Pinpoint the cell where the given text exists, returning its (x, y) midpoint coordinate. 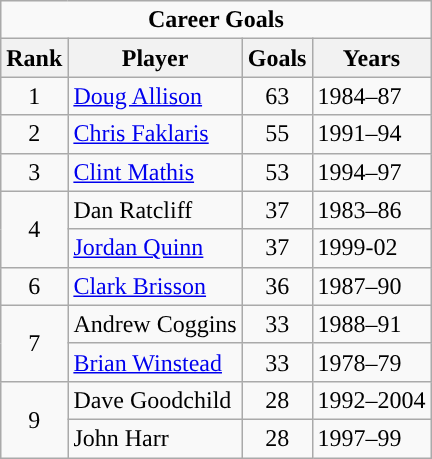
Player (155, 58)
55 (277, 134)
53 (277, 172)
1999-02 (372, 248)
Doug Allison (155, 96)
1978–79 (372, 362)
1983–86 (372, 210)
Career Goals (216, 20)
Chris Faklaris (155, 134)
Years (372, 58)
Goals (277, 58)
6 (34, 286)
Dave Goodchild (155, 400)
1992–2004 (372, 400)
Rank (34, 58)
9 (34, 419)
1994–97 (372, 172)
1987–90 (372, 286)
63 (277, 96)
1991–94 (372, 134)
2 (34, 134)
1984–87 (372, 96)
4 (34, 229)
Clark Brisson (155, 286)
John Harr (155, 438)
7 (34, 343)
Brian Winstead (155, 362)
1988–91 (372, 324)
Andrew Coggins (155, 324)
3 (34, 172)
1997–99 (372, 438)
Jordan Quinn (155, 248)
36 (277, 286)
Dan Ratcliff (155, 210)
Clint Mathis (155, 172)
1 (34, 96)
